Detect which cell encompasses the target text, then output its (X, Y) center coordinate. 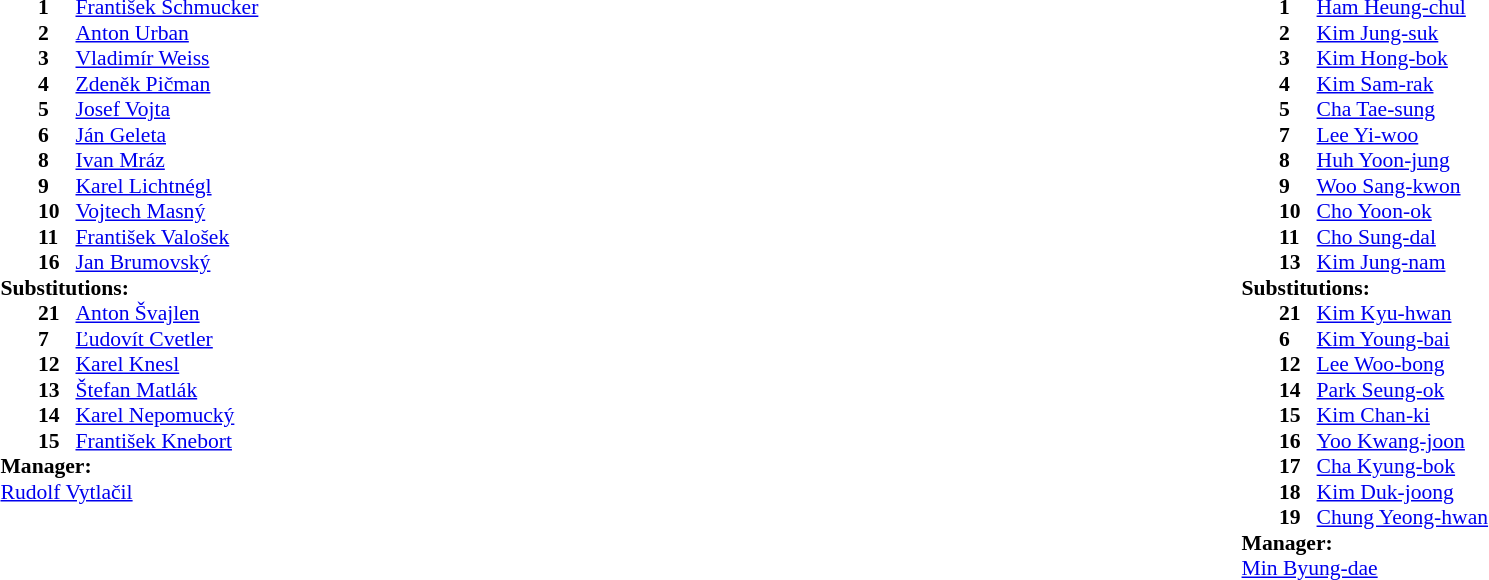
Ján Geleta (168, 135)
František Knebort (168, 441)
Huh Yoon-jung (1403, 161)
Kim Jung-nam (1403, 263)
Zdeněk Pičman (168, 84)
19 (1298, 517)
Chung Yeong-hwan (1403, 517)
Ivan Mráz (168, 161)
Anton Švajlen (168, 313)
Karel Nepomucký (168, 415)
Kim Kyu-hwan (1403, 313)
Rudolf Vytlačil (129, 492)
Štefan Matlák (168, 390)
Cho Sung-dal (1403, 237)
Cho Yoon-ok (1403, 211)
Kim Sam-rak (1403, 84)
Karel Lichtnégl (168, 186)
Kim Chan-ki (1403, 415)
Karel Knesl (168, 365)
Vladimír Weiss (168, 59)
Kim Hong-bok (1403, 59)
Park Seung-ok (1403, 390)
Jan Brumovský (168, 263)
Josef Vojta (168, 109)
František Valošek (168, 237)
Cha Kyung-bok (1403, 467)
Vojtech Masný (168, 211)
Woo Sang-kwon (1403, 186)
Kim Duk-joong (1403, 492)
18 (1298, 492)
Kim Jung-suk (1403, 33)
Anton Urban (168, 33)
Ľudovít Cvetler (168, 339)
Lee Woo-bong (1403, 365)
Yoo Kwang-joon (1403, 441)
Kim Young-bai (1403, 339)
Lee Yi-woo (1403, 135)
Cha Tae-sung (1403, 109)
17 (1298, 467)
